Locate the cell with the specified text and output its [x, y] center coordinate. 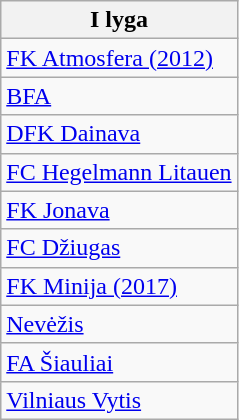
FK Atmosfera (2012) [119, 58]
FC Džiugas [119, 248]
FA Šiauliai [119, 362]
Nevėžis [119, 324]
I lyga [119, 20]
FK Jonava [119, 210]
DFK Dainava [119, 134]
FK Minija (2017) [119, 286]
Vilniaus Vytis [119, 400]
BFA [119, 96]
FC Hegelmann Litauen [119, 172]
